Provide the (x, y) coordinate of the cell's center where the given text is located.  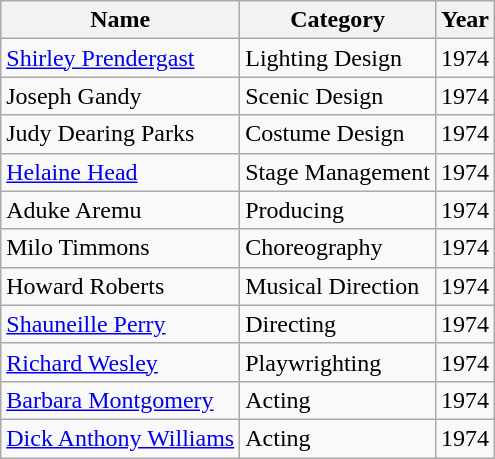
Richard Wesley (120, 362)
Musical Direction (338, 286)
Judy Dearing Parks (120, 134)
Howard Roberts (120, 286)
Producing (338, 210)
Helaine Head (120, 172)
Shauneille Perry (120, 324)
Year (464, 20)
Dick Anthony Williams (120, 438)
Aduke Aremu (120, 210)
Scenic Design (338, 96)
Category (338, 20)
Lighting Design (338, 58)
Playwrighting (338, 362)
Directing (338, 324)
Stage Management (338, 172)
Choreography (338, 248)
Barbara Montgomery (120, 400)
Costume Design (338, 134)
Shirley Prendergast (120, 58)
Joseph Gandy (120, 96)
Milo Timmons (120, 248)
Name (120, 20)
